Capture the cell that displays the provided text and extract its (x, y) central coordinate. 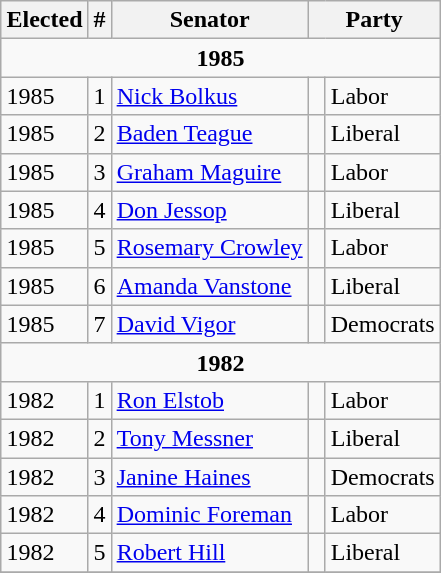
Don Jessop (210, 210)
Rosemary Crowley (210, 248)
Elected (44, 20)
# (100, 20)
Amanda Vanstone (210, 286)
Baden Teague (210, 134)
Janine Haines (210, 477)
Tony Messner (210, 438)
Nick Bolkus (210, 96)
Ron Elstob (210, 400)
Robert Hill (210, 553)
7 (100, 324)
Dominic Foreman (210, 515)
David Vigor (210, 324)
Graham Maguire (210, 172)
Senator (210, 20)
6 (100, 286)
Party (374, 20)
